Return [x, y] of the center of cell containing provided text 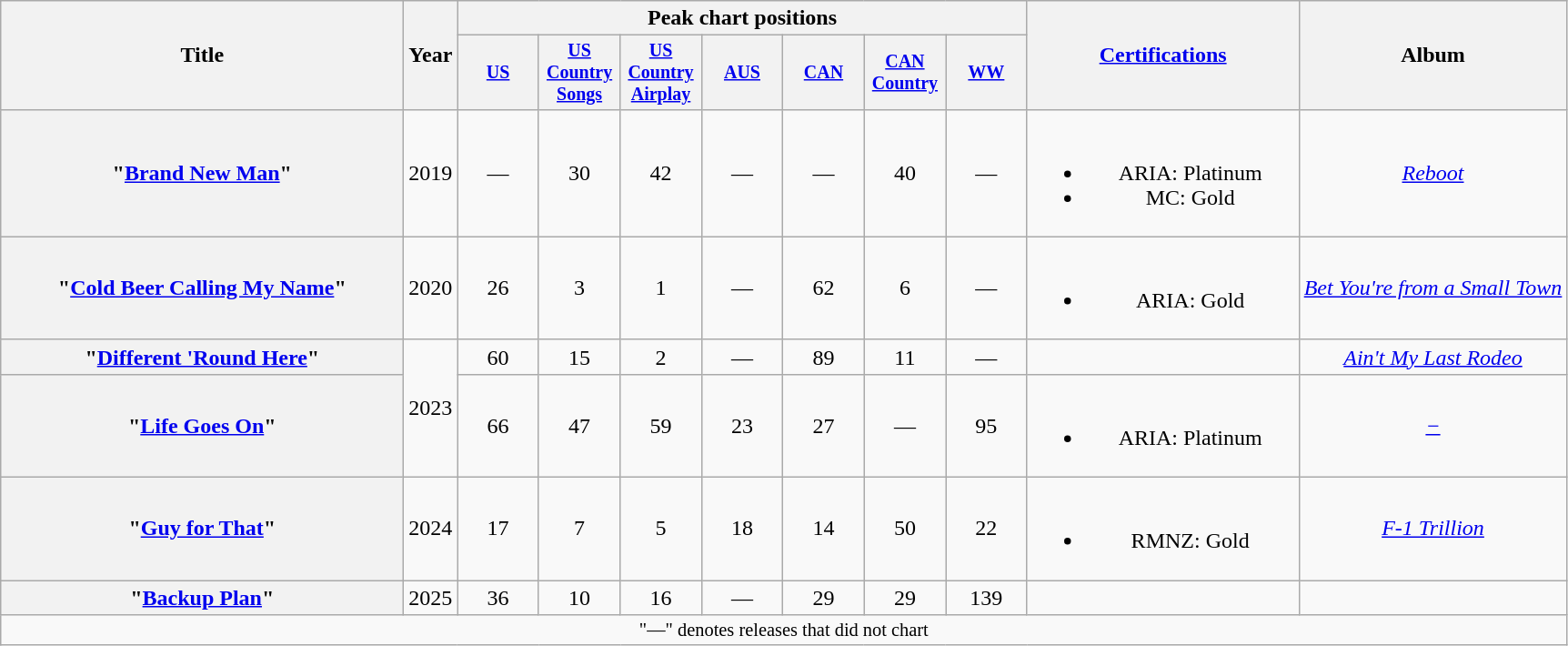
F-1 Trillion [1433, 530]
"—" denotes releases that did not chart [784, 631]
Album [1433, 56]
47 [578, 426]
ARIA: PlatinumMC: Gold [1162, 173]
10 [578, 598]
40 [904, 173]
Ain't My Last Rodeo [1433, 357]
Reboot [1433, 173]
WW [986, 73]
"Cold Beer Calling My Name" [202, 288]
50 [904, 530]
23 [742, 426]
22 [986, 530]
2 [660, 357]
CAN Country [904, 73]
36 [498, 598]
1 [660, 288]
"Guy for That" [202, 530]
ARIA: Gold [1162, 288]
US [498, 73]
US Country Airplay [660, 73]
59 [660, 426]
"Brand New Man" [202, 173]
66 [498, 426]
27 [824, 426]
Certifications [1162, 56]
6 [904, 288]
2019 [431, 173]
CAN [824, 73]
ARIA: Platinum [1162, 426]
17 [498, 530]
7 [578, 530]
95 [986, 426]
"Life Goes On" [202, 426]
Peak chart positions [742, 18]
Year [431, 56]
AUS [742, 73]
Bet You're from a Small Town [1433, 288]
2023 [431, 408]
2025 [431, 598]
16 [660, 598]
"Different 'Round Here" [202, 357]
11 [904, 357]
− [1433, 426]
2024 [431, 530]
5 [660, 530]
US Country Songs [578, 73]
30 [578, 173]
60 [498, 357]
15 [578, 357]
3 [578, 288]
139 [986, 598]
62 [824, 288]
14 [824, 530]
RMNZ: Gold [1162, 530]
"Backup Plan" [202, 598]
42 [660, 173]
89 [824, 357]
2020 [431, 288]
26 [498, 288]
18 [742, 530]
Title [202, 56]
